Extract the (x, y) coordinate from the center of the cell holding the provided text.  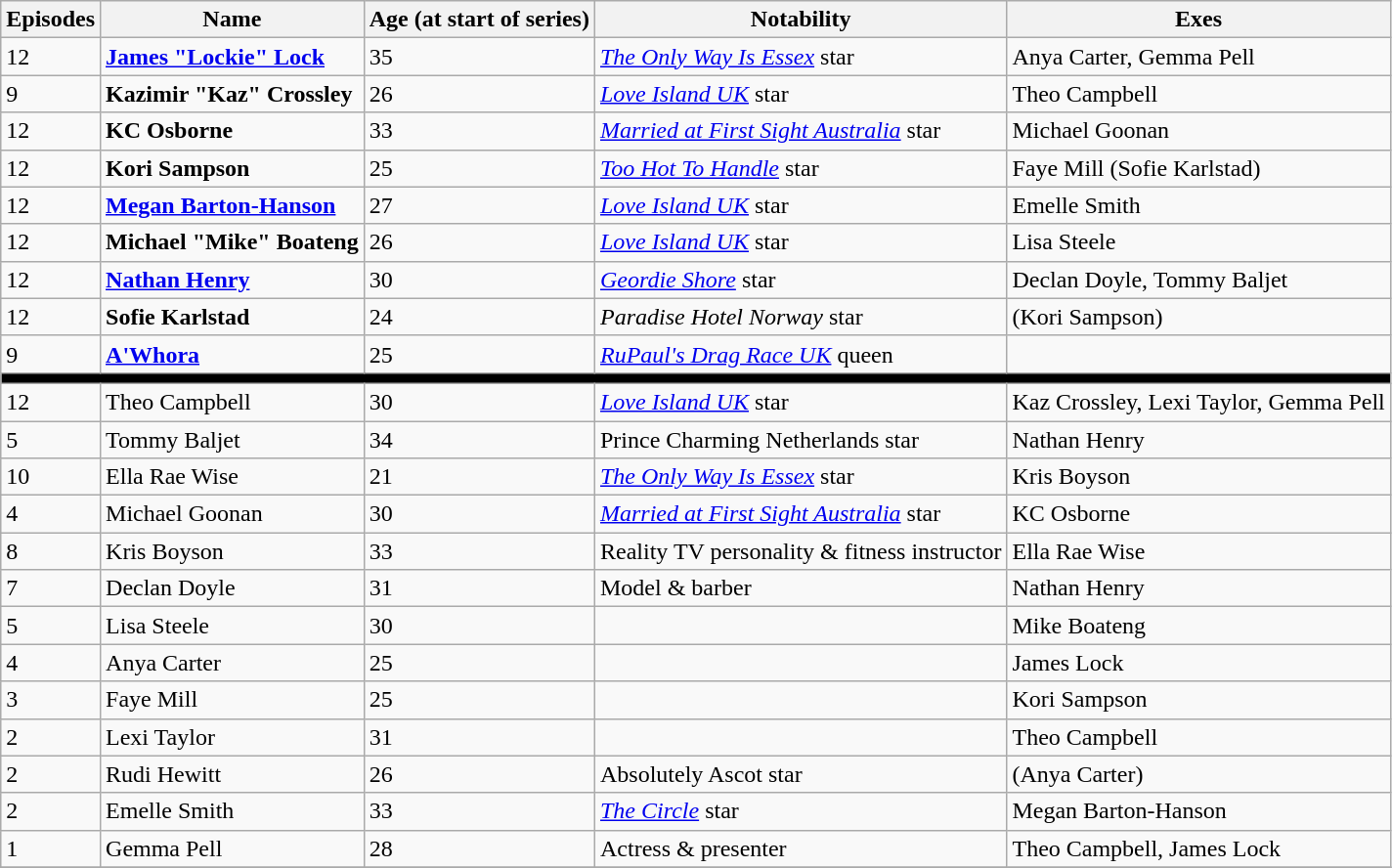
34 (479, 439)
Episodes (51, 20)
Sofie Karlstad (233, 317)
James "Lockie" Lock (233, 57)
Anya Carter, Gemma Pell (1198, 57)
Gemma Pell (233, 848)
Geordie Shore star (800, 280)
Model & barber (800, 588)
(Kori Sampson) (1198, 317)
Tommy Baljet (233, 439)
Kaz Crossley, Lexi Taylor, Gemma Pell (1198, 402)
10 (51, 477)
Declan Doyle (233, 588)
Kazimir "Kaz" Crossley (233, 94)
1 (51, 848)
Theo Campbell, James Lock (1198, 848)
3 (51, 700)
(Anya Carter) (1198, 774)
A'Whora (233, 354)
Name (233, 20)
Faye Mill (233, 700)
35 (479, 57)
Lexi Taylor (233, 737)
Faye Mill (Sofie Karlstad) (1198, 168)
Reality TV personality & fitness instructor (800, 551)
21 (479, 477)
James Lock (1198, 663)
Anya Carter (233, 663)
Absolutely Ascot star (800, 774)
8 (51, 551)
Declan Doyle, Tommy Baljet (1198, 280)
RuPaul's Drag Race UK queen (800, 354)
Exes (1198, 20)
Too Hot To Handle star (800, 168)
27 (479, 205)
24 (479, 317)
Mike Boateng (1198, 626)
Michael "Mike" Boateng (233, 242)
Paradise Hotel Norway star (800, 317)
Rudi Hewitt (233, 774)
Prince Charming Netherlands star (800, 439)
Actress & presenter (800, 848)
Notability (800, 20)
The Circle star (800, 811)
Age (at start of series) (479, 20)
28 (479, 848)
7 (51, 588)
